Determine the (X, Y) coordinate at the center of the cell enclosing the given text.  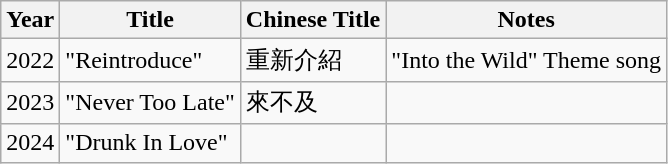
"Reintroduce" (150, 60)
重新介紹 (313, 60)
"Drunk In Love" (150, 143)
"Never Too Late" (150, 102)
來不及 (313, 102)
2022 (30, 60)
2023 (30, 102)
"Into the Wild" Theme song (526, 60)
2024 (30, 143)
Chinese Title (313, 20)
Year (30, 20)
Title (150, 20)
Notes (526, 20)
